Detect which cell encompasses the target text, then output its [X, Y] center coordinate. 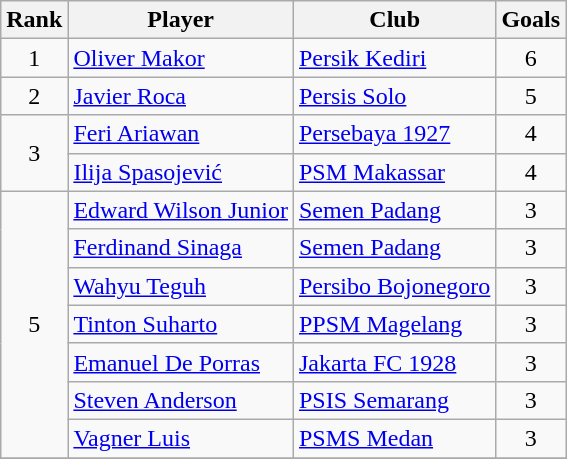
Javier Roca [181, 96]
Tinton Suharto [181, 324]
PSIS Semarang [394, 400]
Vagner Luis [181, 438]
PSMS Medan [394, 438]
Ilija Spasojević [181, 172]
Wahyu Teguh [181, 286]
Edward Wilson Junior [181, 210]
Club [394, 20]
1 [34, 58]
Persebaya 1927 [394, 134]
Player [181, 20]
Emanuel De Porras [181, 362]
Persis Solo [394, 96]
PPSM Magelang [394, 324]
Rank [34, 20]
PSM Makassar [394, 172]
Goals [531, 20]
Oliver Makor [181, 58]
6 [531, 58]
Persibo Bojonegoro [394, 286]
Feri Ariawan [181, 134]
Persik Kediri [394, 58]
Ferdinand Sinaga [181, 248]
Jakarta FC 1928 [394, 362]
2 [34, 96]
Steven Anderson [181, 400]
